Scan for the cell matching the given text and deliver its (X, Y) coordinate at center. 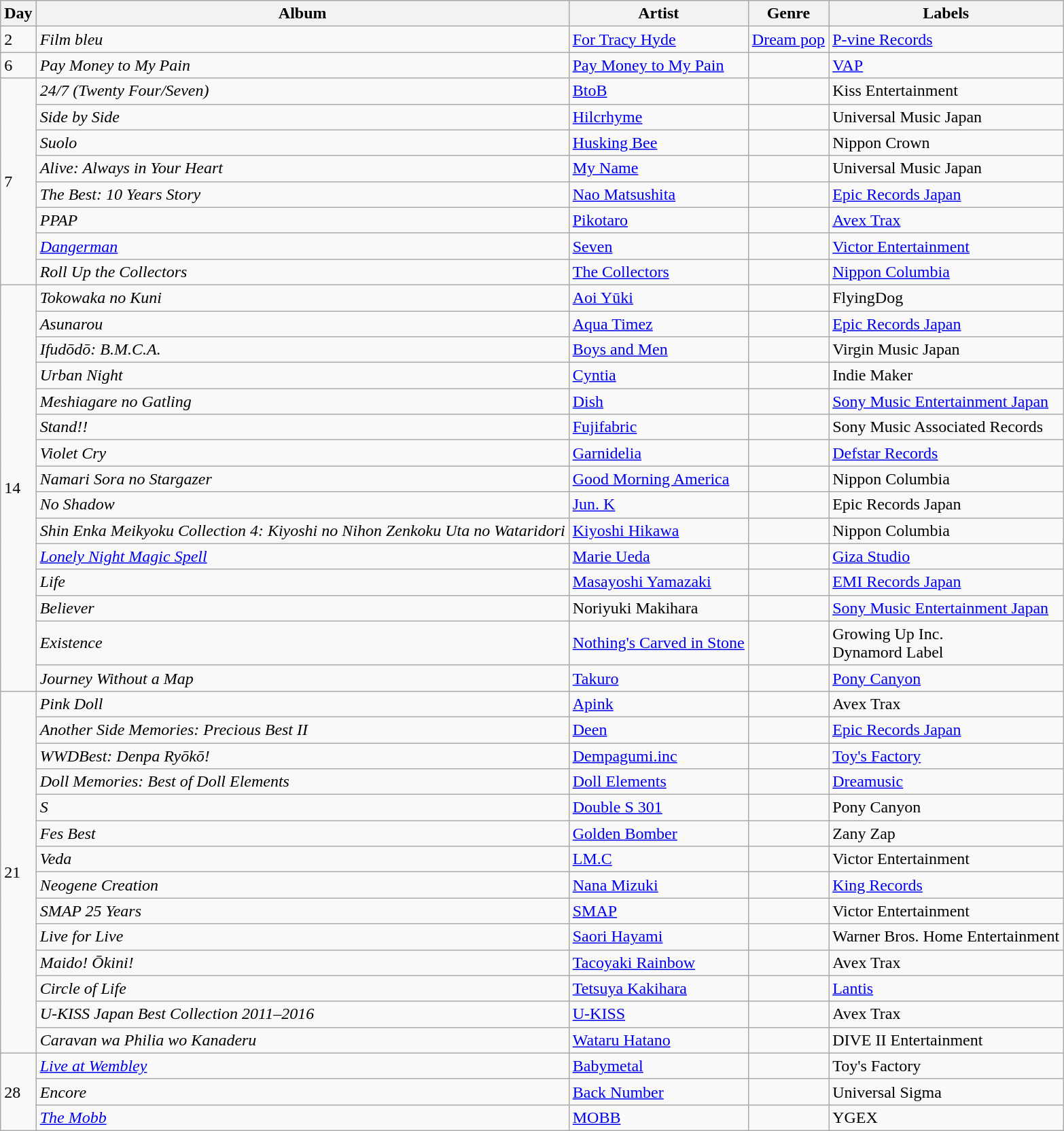
Shin Enka Meikyoku Collection 4: Kiyoshi no Nihon Zenkoku Uta no Wataridori (302, 531)
My Name (658, 168)
Garnidelia (658, 453)
WWDBest: Denpa Ryōkō! (302, 756)
Wataru Hatano (658, 1040)
Giza Studio (946, 556)
BtoB (658, 91)
YGEX (946, 1117)
Urban Night (302, 376)
24/7 (Twenty Four/Seven) (302, 91)
Tetsuya Kakihara (658, 988)
14 (18, 488)
Violet Cry (302, 453)
Dish (658, 401)
Film bleu (302, 39)
LM.C (658, 859)
Lantis (946, 988)
SMAP 25 Years (302, 911)
Nippon Crown (946, 143)
Circle of Life (302, 988)
28 (18, 1092)
Back Number (658, 1092)
The Collectors (658, 272)
Live at Wembley (302, 1066)
Pikotaro (658, 220)
DIVE II Entertainment (946, 1040)
Hilcrhyme (658, 117)
Masayoshi Yamazaki (658, 582)
Aqua Timez (658, 324)
Live for Live (302, 937)
S (302, 808)
U-KISS Japan Best Collection 2011–2016 (302, 1014)
Nao Matsushita (658, 194)
Deen (658, 730)
EMI Records Japan (946, 582)
Life (302, 582)
6 (18, 65)
Zany Zap (946, 833)
Neogene Creation (302, 885)
Day (18, 14)
Nana Mizuki (658, 885)
For Tracy Hyde (658, 39)
Existence (302, 643)
P-vine Records (946, 39)
Doll Elements (658, 782)
Labels (946, 14)
Caravan wa Philia wo Kanaderu (302, 1040)
Meshiagare no Gatling (302, 401)
King Records (946, 885)
Jun. K (658, 505)
Defstar Records (946, 453)
Husking Bee (658, 143)
Sony Music Associated Records (946, 427)
Good Morning America (658, 479)
Fujifabric (658, 427)
SMAP (658, 911)
Aoi Yūki (658, 298)
Takuro (658, 678)
Nothing's Carved in Stone (658, 643)
Noriyuki Makihara (658, 608)
Fes Best (302, 833)
U-KISS (658, 1014)
Alive: Always in Your Heart (302, 168)
No Shadow (302, 505)
Golden Bomber (658, 833)
Veda (302, 859)
Album (302, 14)
Another Side Memories: Precious Best II (302, 730)
Boys and Men (658, 350)
Saori Hayami (658, 937)
Babymetal (658, 1066)
Kiyoshi Hikawa (658, 531)
MOBB (658, 1117)
Warner Bros. Home Entertainment (946, 937)
Doll Memories: Best of Doll Elements (302, 782)
Dream pop (788, 39)
Marie Ueda (658, 556)
Universal Sigma (946, 1092)
Believer (302, 608)
Dangerman (302, 246)
VAP (946, 65)
Genre (788, 14)
Ifudōdō: B.M.C.A. (302, 350)
The Mobb (302, 1117)
Dempagumi.inc (658, 756)
7 (18, 181)
Maido! Ōkini! (302, 963)
The Best: 10 Years Story (302, 194)
Kiss Entertainment (946, 91)
Suolo (302, 143)
Lonely Night Magic Spell (302, 556)
Virgin Music Japan (946, 350)
Tokowaka no Kuni (302, 298)
2 (18, 39)
Journey Without a Map (302, 678)
Side by Side (302, 117)
Double S 301 (658, 808)
Tacoyaki Rainbow (658, 963)
Roll Up the Collectors (302, 272)
Seven (658, 246)
Stand!! (302, 427)
Namari Sora no Stargazer (302, 479)
Artist (658, 14)
Indie Maker (946, 376)
Pink Doll (302, 704)
Cyntia (658, 376)
PPAP (302, 220)
21 (18, 872)
Growing Up Inc.Dynamord Label (946, 643)
Apink (658, 704)
FlyingDog (946, 298)
Asunarou (302, 324)
Encore (302, 1092)
Dreamusic (946, 782)
